Provide the (x, y) coordinate of the cell's center where the given text is located.  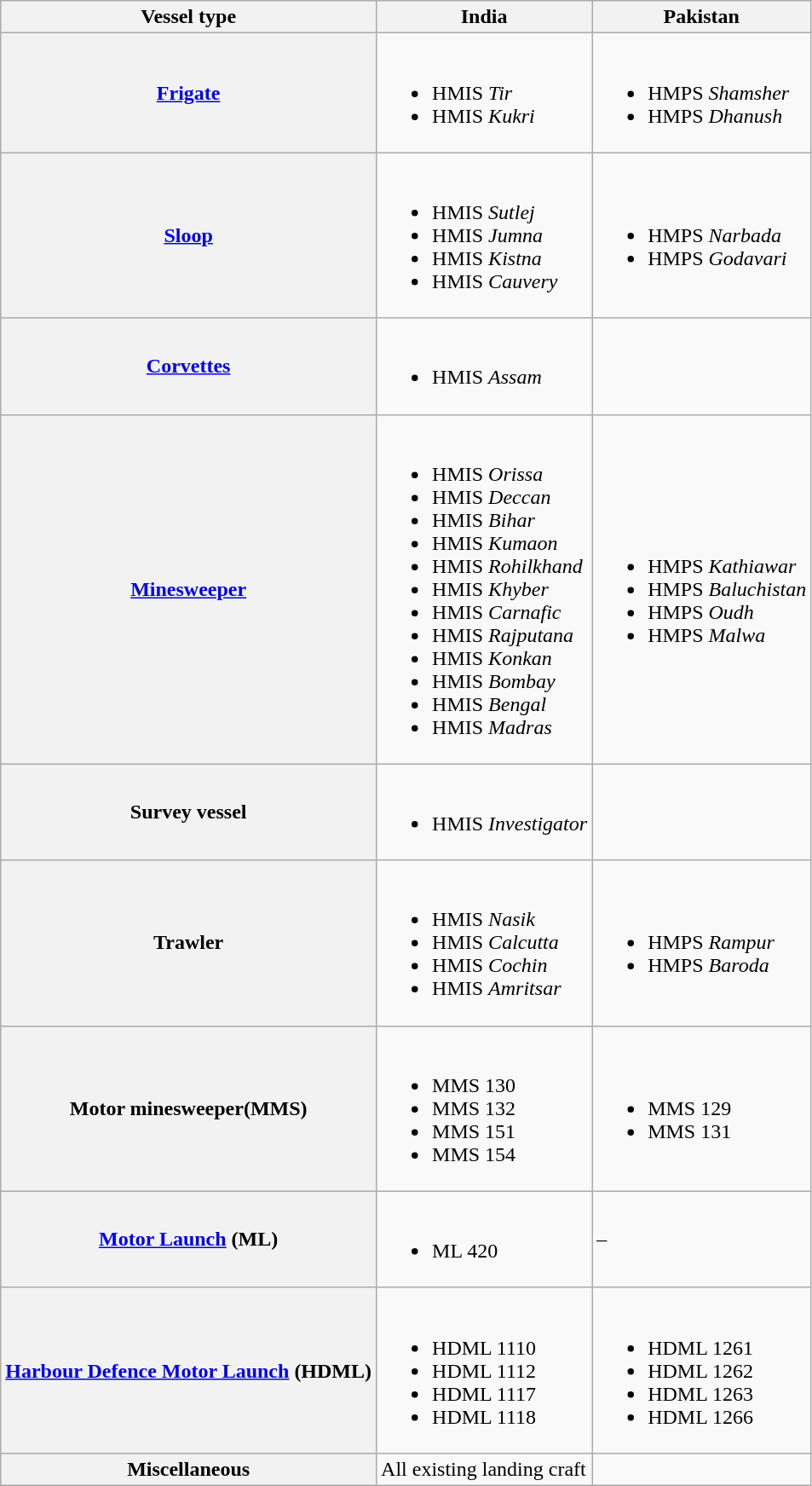
HMPS ShamsherHMPS Dhanush (702, 93)
Corvettes (189, 367)
Trawler (189, 943)
HMIS OrissaHMIS DeccanHMIS BiharHMIS KumaonHMIS RohilkhandHMIS KhyberHMIS CarnaficHMIS RajputanaHMIS KonkanHMIS BombayHMIS BengalHMIS Madras (484, 589)
HMPS RampurHMPS Baroda (702, 943)
HMIS TirHMIS Kukri (484, 93)
HMIS Investigator (484, 812)
– (702, 1240)
HMIS SutlejHMIS JumnaHMIS KistnaHMIS Cauvery (484, 235)
HMPS KathiawarHMPS BaluchistanHMPS OudhHMPS Malwa (702, 589)
MMS 129MMS 131 (702, 1108)
HMIS NasikHMIS CalcuttaHMIS CochinHMIS Amritsar (484, 943)
Motor minesweeper(MMS) (189, 1108)
Vessel type (189, 17)
Pakistan (702, 17)
Sloop (189, 235)
Minesweeper (189, 589)
India (484, 17)
Survey vessel (189, 812)
Motor Launch (ML) (189, 1240)
HDML 1110HDML 1112HDML 1117HDML 1118 (484, 1370)
Harbour Defence Motor Launch (HDML) (189, 1370)
ML 420 (484, 1240)
HMIS Assam (484, 367)
Miscellaneous (189, 1469)
HDML 1261HDML 1262HDML 1263HDML 1266 (702, 1370)
HMPS NarbadaHMPS Godavari (702, 235)
All existing landing craft (484, 1469)
Frigate (189, 93)
MMS 130MMS 132MMS 151MMS 154 (484, 1108)
